Locate the cell with the specified text and output its (X, Y) center coordinate. 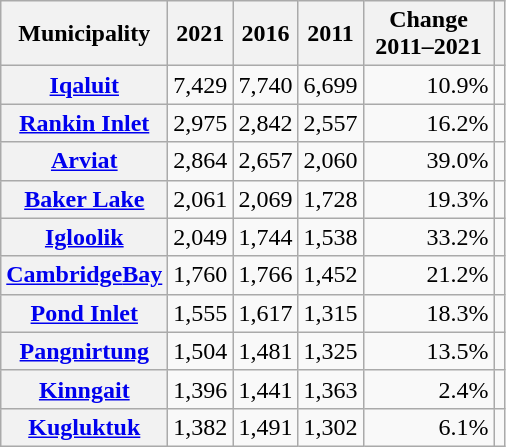
Municipality (84, 34)
16.2% (428, 123)
1,555 (200, 313)
1,382 (200, 427)
7,740 (266, 85)
Baker Lake (84, 199)
1,728 (330, 199)
2,060 (330, 161)
1,441 (266, 389)
CambridgeBay (84, 275)
Pangnirtung (84, 351)
13.5% (428, 351)
Rankin Inlet (84, 123)
1,504 (200, 351)
6.1% (428, 427)
1,452 (330, 275)
1,363 (330, 389)
39.0% (428, 161)
Arviat (84, 161)
2.4% (428, 389)
1,325 (330, 351)
18.3% (428, 313)
1,538 (330, 237)
1,617 (266, 313)
1,760 (200, 275)
2,975 (200, 123)
1,744 (266, 237)
21.2% (428, 275)
2,864 (200, 161)
1,396 (200, 389)
1,315 (330, 313)
2,657 (266, 161)
7,429 (200, 85)
Pond Inlet (84, 313)
2016 (266, 34)
2,061 (200, 199)
1,481 (266, 351)
1,302 (330, 427)
6,699 (330, 85)
33.2% (428, 237)
1,491 (266, 427)
2,557 (330, 123)
2021 (200, 34)
2,842 (266, 123)
1,766 (266, 275)
2,069 (266, 199)
Kinngait (84, 389)
19.3% (428, 199)
Change2011–2021 (428, 34)
Igloolik (84, 237)
2,049 (200, 237)
Iqaluit (84, 85)
2011 (330, 34)
Kugluktuk (84, 427)
10.9% (428, 85)
